Provide the (X, Y) coordinate of the cell's center where the given text is located.  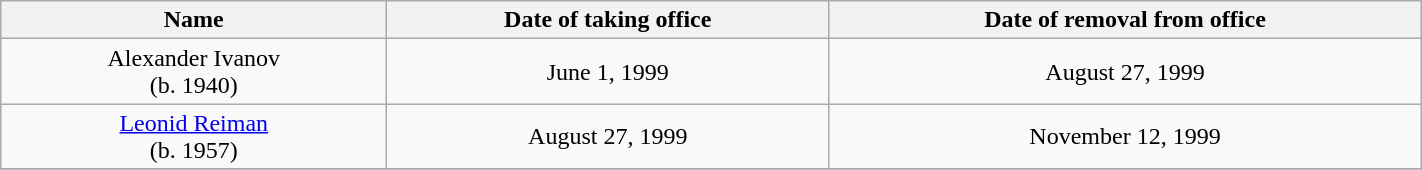
June 1, 1999 (608, 72)
Leonid Reiman(b. 1957) (194, 136)
Alexander Ivanov(b. 1940) (194, 72)
November 12, 1999 (1126, 136)
Name (194, 20)
Date of removal from office (1126, 20)
Date of taking office (608, 20)
